Scan for the cell matching the given text and deliver its [x, y] coordinate at center. 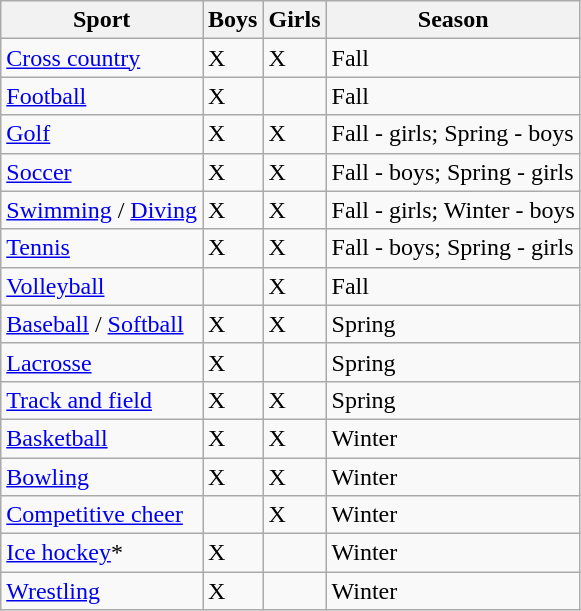
Bowling [102, 477]
Boys [233, 20]
Golf [102, 134]
Girls [294, 20]
Wrestling [102, 591]
Basketball [102, 438]
Volleyball [102, 286]
Swimming / Diving [102, 210]
Lacrosse [102, 362]
Tennis [102, 248]
Cross country [102, 58]
Fall - girls; Winter - boys [453, 210]
Competitive cheer [102, 515]
Baseball / Softball [102, 324]
Sport [102, 20]
Fall - girls; Spring - boys [453, 134]
Football [102, 96]
Ice hockey* [102, 553]
Track and field [102, 400]
Soccer [102, 172]
Season [453, 20]
